Locate the cell with the specified text and output its (X, Y) center coordinate. 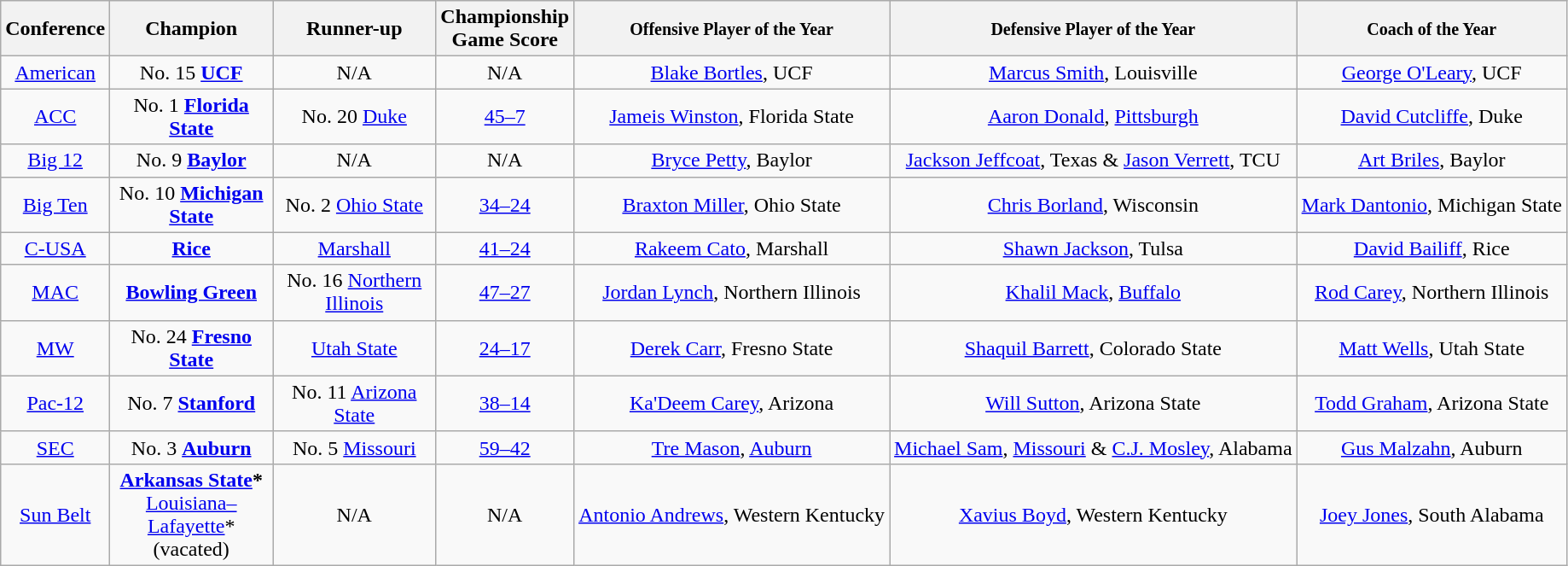
Will Sutton, Arizona State (1094, 403)
Gus Malzahn, Auburn (1432, 447)
No. 15 UCF (191, 73)
Braxton Miller, Ohio State (732, 205)
45–7 (505, 116)
Shawn Jackson, Tulsa (1094, 248)
Matt Wells, Utah State (1432, 348)
No. 10 Michigan State (191, 205)
Bryce Petty, Baylor (732, 160)
Blake Bortles, UCF (732, 73)
No. 11 Arizona State (355, 403)
Rakeem Cato, Marshall (732, 248)
Sun Belt (55, 514)
Todd Graham, Arizona State (1432, 403)
ACC (55, 116)
Ka'Deem Carey, Arizona (732, 403)
47–27 (505, 292)
Bowling Green (191, 292)
Arkansas State*Louisiana–Lafayette* (vacated) (191, 514)
Defensive Player of the Year (1094, 29)
David Cutcliffe, Duke (1432, 116)
Jackson Jeffcoat, Texas & Jason Verrett, TCU (1094, 160)
No. 5 Missouri (355, 447)
Pac-12 (55, 403)
No. 1 Florida State (191, 116)
Big Ten (55, 205)
George O'Leary, UCF (1432, 73)
Michael Sam, Missouri & C.J. Mosley, Alabama (1094, 447)
Shaquil Barrett, Colorado State (1094, 348)
Big 12 (55, 160)
David Bailiff, Rice (1432, 248)
No. 2 Ohio State (355, 205)
C-USA (55, 248)
Joey Jones, South Alabama (1432, 514)
Xavius Boyd, Western Kentucky (1094, 514)
41–24 (505, 248)
Mark Dantonio, Michigan State (1432, 205)
No. 20 Duke (355, 116)
Marcus Smith, Louisville (1094, 73)
Champion (191, 29)
38–14 (505, 403)
Rod Carey, Northern Illinois (1432, 292)
Conference (55, 29)
Jordan Lynch, Northern Illinois (732, 292)
Marshall (355, 248)
MAC (55, 292)
Offensive Player of the Year (732, 29)
No. 7 Stanford (191, 403)
MW (55, 348)
Runner-up (355, 29)
Aaron Donald, Pittsburgh (1094, 116)
Coach of the Year (1432, 29)
34–24 (505, 205)
No. 24 Fresno State (191, 348)
Khalil Mack, Buffalo (1094, 292)
Championship Game Score (505, 29)
Jameis Winston, Florida State (732, 116)
Utah State (355, 348)
No. 3 Auburn (191, 447)
American (55, 73)
Antonio Andrews, Western Kentucky (732, 514)
SEC (55, 447)
Tre Mason, Auburn (732, 447)
Derek Carr, Fresno State (732, 348)
Rice (191, 248)
No. 9 Baylor (191, 160)
59–42 (505, 447)
Chris Borland, Wisconsin (1094, 205)
24–17 (505, 348)
Art Briles, Baylor (1432, 160)
No. 16 Northern Illinois (355, 292)
